Find where the given text appears and provide that cell's center as [x, y] coordinate. 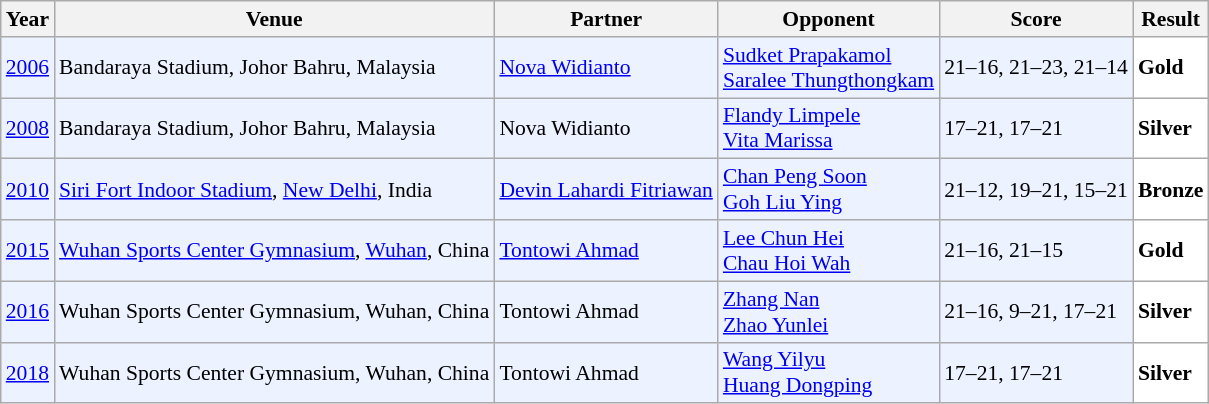
21–12, 19–21, 15–21 [1036, 190]
Score [1036, 19]
Bronze [1171, 190]
2010 [28, 190]
Partner [606, 19]
2008 [28, 128]
2006 [28, 68]
2018 [28, 372]
Lee Chun Hei Chau Hoi Wah [828, 250]
Opponent [828, 19]
Wang Yilyu Huang Dongping [828, 372]
21–16, 21–15 [1036, 250]
2015 [28, 250]
Zhang Nan Zhao Yunlei [828, 312]
2016 [28, 312]
Venue [274, 19]
Flandy Limpele Vita Marissa [828, 128]
Devin Lahardi Fitriawan [606, 190]
Year [28, 19]
21–16, 9–21, 17–21 [1036, 312]
21–16, 21–23, 21–14 [1036, 68]
Siri Fort Indoor Stadium, New Delhi, India [274, 190]
Result [1171, 19]
Chan Peng Soon Goh Liu Ying [828, 190]
Sudket Prapakamol Saralee Thungthongkam [828, 68]
